Output the (x, y) coordinate of the center of the cell containing the given text.  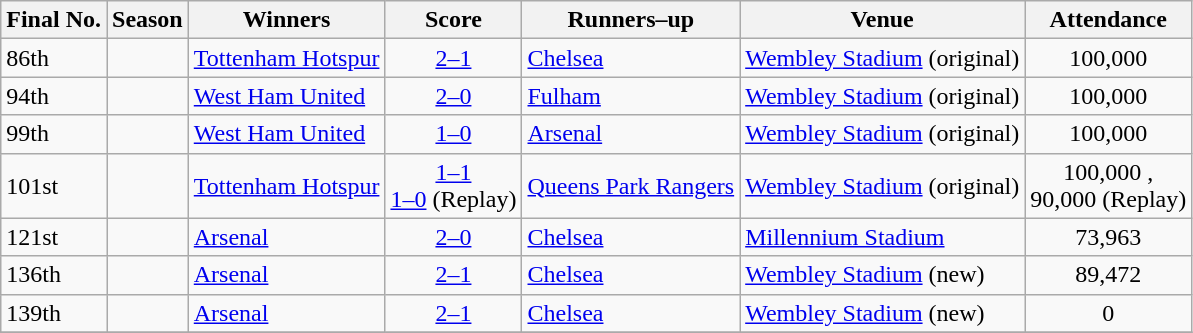
1–1 1–0 (Replay) (454, 186)
100,000 , 90,000 (Replay) (1108, 186)
Fulham (631, 96)
121st (54, 237)
Venue (882, 20)
1–0 (454, 134)
86th (54, 58)
136th (54, 275)
Season (147, 20)
Winners (286, 20)
Queens Park Rangers (631, 186)
73,963 (1108, 237)
Runners–up (631, 20)
Millennium Stadium (882, 237)
139th (54, 313)
Final No. (54, 20)
99th (54, 134)
Score (454, 20)
101st (54, 186)
89,472 (1108, 275)
94th (54, 96)
Attendance (1108, 20)
0 (1108, 313)
